Return [X, Y] of the center of cell containing provided text 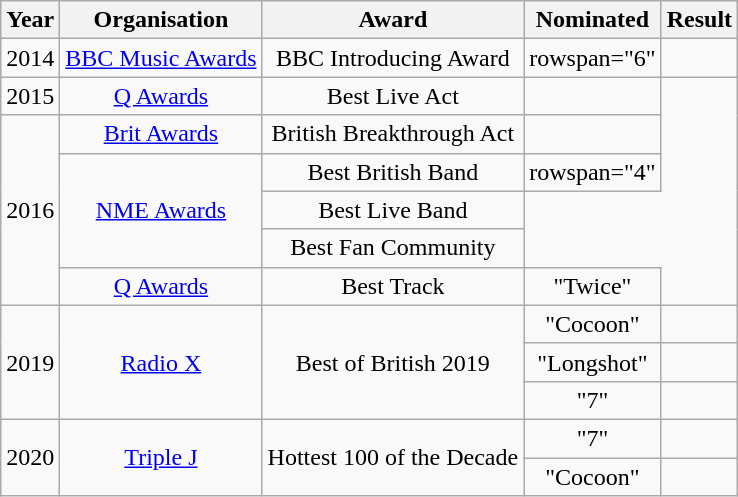
Best Track [393, 286]
Nominated [593, 20]
Best of British 2019 [393, 362]
Year [30, 20]
2014 [30, 58]
British Breakthrough Act [393, 134]
Radio X [161, 362]
Best Fan Community [393, 248]
Triple J [161, 457]
2019 [30, 362]
"Twice" [593, 286]
Award [393, 20]
2015 [30, 96]
Organisation [161, 20]
Best Live Act [393, 96]
Best British Band [393, 172]
BBC Music Awards [161, 58]
Best Live Band [393, 210]
2020 [30, 457]
Result [699, 20]
"Longshot" [593, 362]
Hottest 100 of the Decade [393, 457]
NME Awards [161, 210]
rowspan="4" [593, 172]
BBC Introducing Award [393, 58]
rowspan="6" [593, 58]
2016 [30, 210]
Brit Awards [161, 134]
